Capture the cell that displays the provided text and extract its (X, Y) central coordinate. 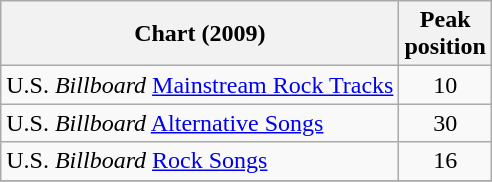
U.S. Billboard Alternative Songs (200, 123)
10 (445, 85)
U.S. Billboard Rock Songs (200, 161)
U.S. Billboard Mainstream Rock Tracks (200, 85)
Chart (2009) (200, 34)
30 (445, 123)
16 (445, 161)
Peakposition (445, 34)
